Provide the [x, y] coordinate of the cell's center where the given text is located.  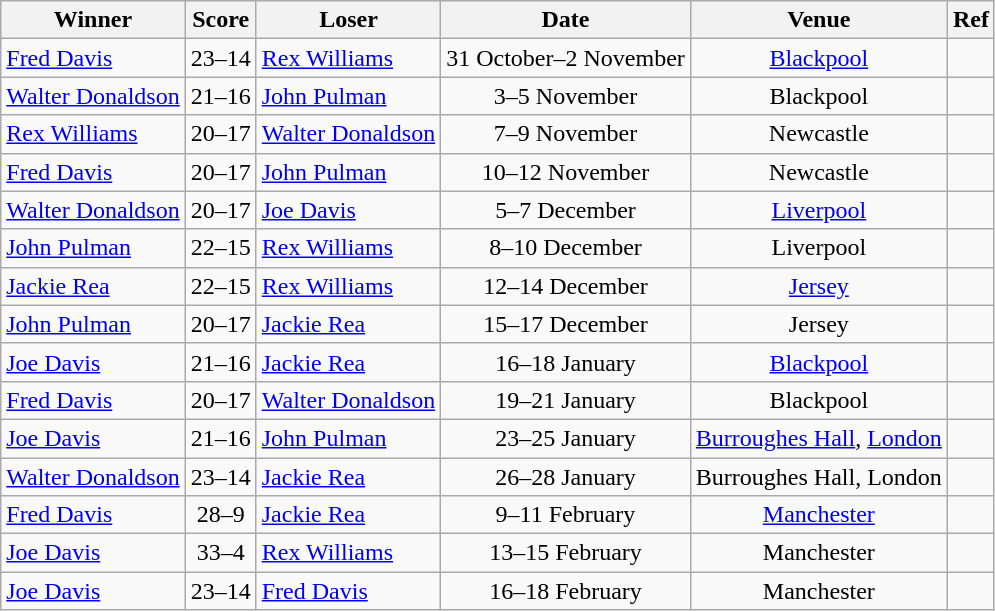
10–12 November [566, 172]
16–18 January [566, 362]
31 October–2 November [566, 58]
8–10 December [566, 248]
Ref [970, 20]
12–14 December [566, 286]
33–4 [220, 553]
Venue [818, 20]
13–15 February [566, 553]
15–17 December [566, 324]
Score [220, 20]
7–9 November [566, 134]
26–28 January [566, 477]
23–25 January [566, 438]
5–7 December [566, 210]
9–11 February [566, 515]
28–9 [220, 515]
Winner [93, 20]
3–5 November [566, 96]
19–21 January [566, 400]
16–18 February [566, 591]
Loser [348, 20]
Date [566, 20]
